Determine the (x, y) coordinate at the center of the cell enclosing the given text.  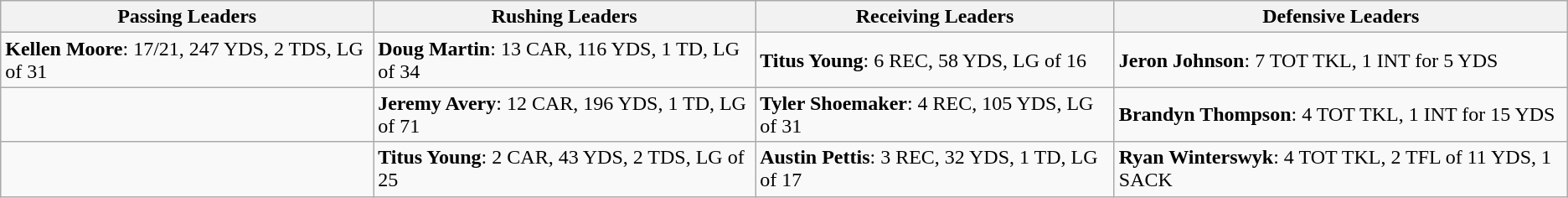
Defensive Leaders (1340, 17)
Titus Young: 2 CAR, 43 YDS, 2 TDS, LG of 25 (565, 169)
Doug Martin: 13 CAR, 116 YDS, 1 TD, LG of 34 (565, 60)
Jeron Johnson: 7 TOT TKL, 1 INT for 5 YDS (1340, 60)
Passing Leaders (188, 17)
Receiving Leaders (935, 17)
Brandyn Thompson: 4 TOT TKL, 1 INT for 15 YDS (1340, 114)
Kellen Moore: 17/21, 247 YDS, 2 TDS, LG of 31 (188, 60)
Austin Pettis: 3 REC, 32 YDS, 1 TD, LG of 17 (935, 169)
Jeremy Avery: 12 CAR, 196 YDS, 1 TD, LG of 71 (565, 114)
Titus Young: 6 REC, 58 YDS, LG of 16 (935, 60)
Tyler Shoemaker: 4 REC, 105 YDS, LG of 31 (935, 114)
Ryan Winterswyk: 4 TOT TKL, 2 TFL of 11 YDS, 1 SACK (1340, 169)
Rushing Leaders (565, 17)
